Return [x, y] of the center of cell containing provided text 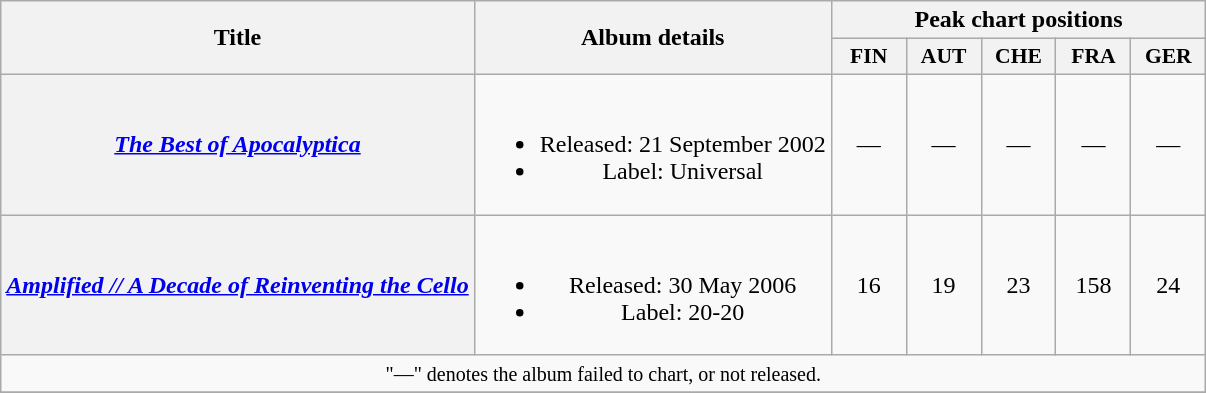
16 [868, 284]
The Best of Apocalyptica [238, 144]
158 [1094, 284]
AUT [944, 57]
19 [944, 284]
Peak chart positions [1018, 20]
23 [1018, 284]
FIN [868, 57]
Released: 30 May 2006Label: 20-20 [652, 284]
Released: 21 September 2002Label: Universal [652, 144]
Amplified // A Decade of Reinventing the Cello [238, 284]
"—" denotes the album failed to chart, or not released. [604, 374]
GER [1168, 57]
FRA [1094, 57]
Album details [652, 38]
24 [1168, 284]
CHE [1018, 57]
Title [238, 38]
